Capture the cell that displays the provided text and extract its (X, Y) central coordinate. 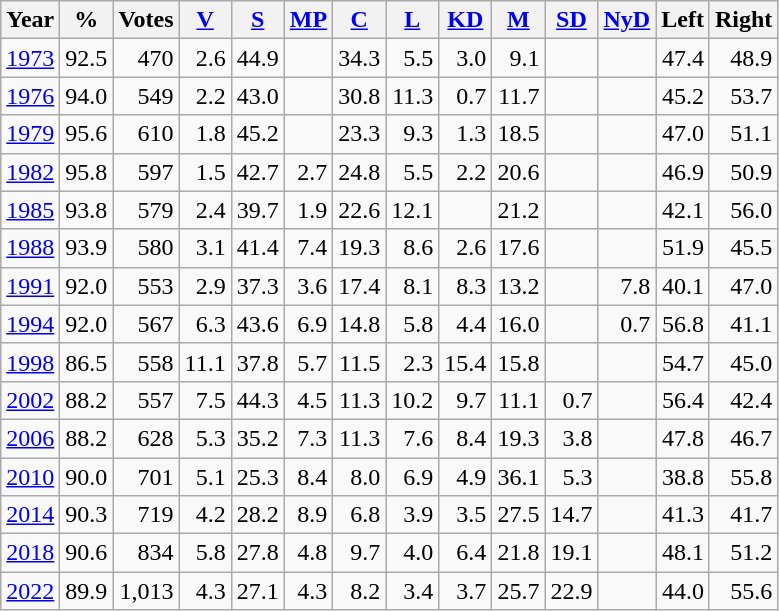
95.8 (86, 172)
L (412, 20)
549 (146, 96)
579 (146, 210)
1976 (30, 96)
14.8 (360, 324)
558 (146, 362)
8.2 (360, 591)
7.4 (308, 248)
V (205, 20)
2014 (30, 515)
2006 (30, 438)
17.4 (360, 286)
8.1 (412, 286)
MP (308, 20)
5.7 (308, 362)
25.7 (518, 591)
30.8 (360, 96)
Left (683, 20)
1.8 (205, 134)
46.9 (683, 172)
18.5 (518, 134)
55.8 (743, 477)
Year (30, 20)
45.5 (743, 248)
20.6 (518, 172)
51.9 (683, 248)
6.3 (205, 324)
38.8 (683, 477)
6.8 (360, 515)
2.3 (412, 362)
93.9 (86, 248)
19.1 (572, 553)
1.9 (308, 210)
16.0 (518, 324)
3.1 (205, 248)
53.7 (743, 96)
44.9 (258, 58)
1.3 (466, 134)
3.4 (412, 591)
2.9 (205, 286)
4.0 (412, 553)
3.9 (412, 515)
11.7 (518, 96)
23.3 (360, 134)
1991 (30, 286)
10.2 (412, 400)
597 (146, 172)
Votes (146, 20)
92.5 (86, 58)
5.1 (205, 477)
470 (146, 58)
94.0 (86, 96)
47.4 (683, 58)
35.2 (258, 438)
3.8 (572, 438)
51.1 (743, 134)
8.3 (466, 286)
2010 (30, 477)
2.4 (205, 210)
8.6 (412, 248)
4.9 (466, 477)
50.9 (743, 172)
28.2 (258, 515)
8.0 (360, 477)
22.9 (572, 591)
4.2 (205, 515)
36.1 (518, 477)
44.3 (258, 400)
719 (146, 515)
NyD (627, 20)
93.8 (86, 210)
Right (743, 20)
C (360, 20)
628 (146, 438)
S (258, 20)
12.1 (412, 210)
15.4 (466, 362)
4.8 (308, 553)
43.0 (258, 96)
27.5 (518, 515)
2018 (30, 553)
2002 (30, 400)
4.4 (466, 324)
1994 (30, 324)
56.0 (743, 210)
1979 (30, 134)
41.1 (743, 324)
14.7 (572, 515)
42.7 (258, 172)
24.8 (360, 172)
% (86, 20)
2.7 (308, 172)
7.5 (205, 400)
11.5 (360, 362)
42.4 (743, 400)
701 (146, 477)
45.0 (743, 362)
39.7 (258, 210)
1973 (30, 58)
37.3 (258, 286)
27.8 (258, 553)
M (518, 20)
48.1 (683, 553)
8.9 (308, 515)
48.9 (743, 58)
3.0 (466, 58)
3.7 (466, 591)
557 (146, 400)
2022 (30, 591)
90.0 (86, 477)
21.8 (518, 553)
9.1 (518, 58)
41.4 (258, 248)
44.0 (683, 591)
1.5 (205, 172)
KD (466, 20)
9.3 (412, 134)
90.6 (86, 553)
27.1 (258, 591)
1988 (30, 248)
42.1 (683, 210)
553 (146, 286)
610 (146, 134)
834 (146, 553)
56.8 (683, 324)
3.6 (308, 286)
SD (572, 20)
34.3 (360, 58)
25.3 (258, 477)
51.2 (743, 553)
580 (146, 248)
3.5 (466, 515)
1985 (30, 210)
1998 (30, 362)
56.4 (683, 400)
41.7 (743, 515)
43.6 (258, 324)
37.8 (258, 362)
95.6 (86, 134)
7.6 (412, 438)
41.3 (683, 515)
40.1 (683, 286)
17.6 (518, 248)
567 (146, 324)
7.8 (627, 286)
1982 (30, 172)
22.6 (360, 210)
46.7 (743, 438)
15.8 (518, 362)
7.3 (308, 438)
89.9 (86, 591)
90.3 (86, 515)
86.5 (86, 362)
4.5 (308, 400)
13.2 (518, 286)
54.7 (683, 362)
21.2 (518, 210)
47.8 (683, 438)
55.6 (743, 591)
1,013 (146, 591)
6.4 (466, 553)
